Locate the cell with the specified text and output its (X, Y) center coordinate. 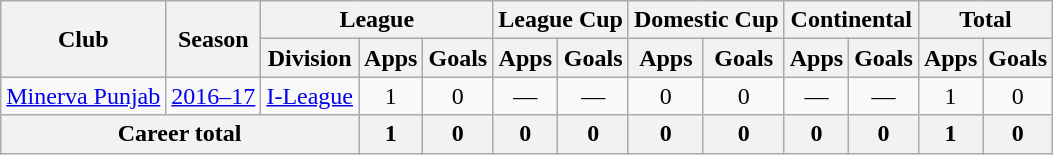
Domestic Cup (706, 20)
2016–17 (214, 96)
League (377, 20)
Career total (180, 134)
I-League (310, 96)
Total (985, 20)
Club (84, 39)
League Cup (561, 20)
Season (214, 39)
Minerva Punjab (84, 96)
Continental (851, 20)
Division (310, 58)
